Search for the cell housing the specified text and yield its [x, y] center coordinate. 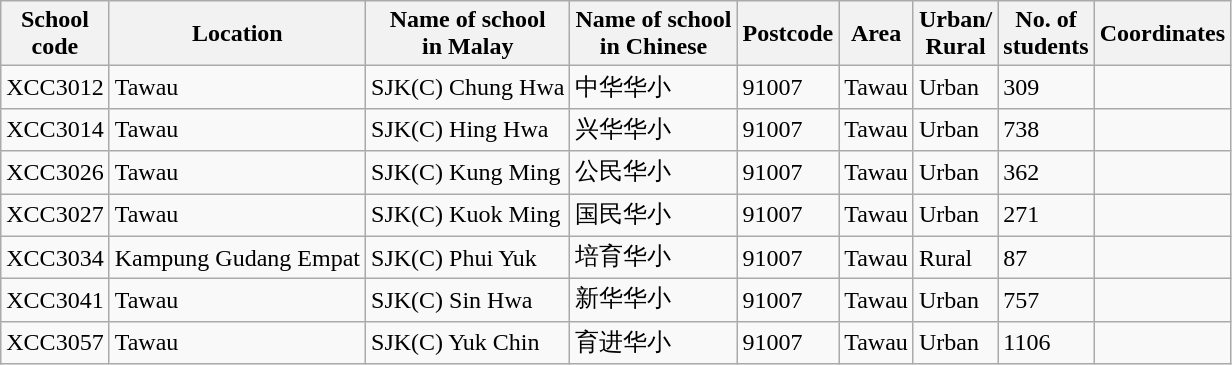
Kampung Gudang Empat [237, 258]
SJK(C) Kung Ming [468, 172]
SJK(C) Chung Hwa [468, 88]
育进华小 [654, 342]
国民华小 [654, 216]
Schoolcode [55, 34]
SJK(C) Kuok Ming [468, 216]
XCC3012 [55, 88]
Location [237, 34]
757 [1046, 300]
271 [1046, 216]
XCC3057 [55, 342]
新华华小 [654, 300]
培育华小 [654, 258]
738 [1046, 130]
Name of schoolin Malay [468, 34]
XCC3026 [55, 172]
Rural [955, 258]
Name of schoolin Chinese [654, 34]
中华华小 [654, 88]
1106 [1046, 342]
XCC3027 [55, 216]
XCC3034 [55, 258]
公民华小 [654, 172]
XCC3014 [55, 130]
SJK(C) Sin Hwa [468, 300]
362 [1046, 172]
Area [876, 34]
87 [1046, 258]
Postcode [788, 34]
SJK(C) Phui Yuk [468, 258]
SJK(C) Yuk Chin [468, 342]
Urban/Rural [955, 34]
兴华华小 [654, 130]
No. ofstudents [1046, 34]
Coordinates [1162, 34]
SJK(C) Hing Hwa [468, 130]
309 [1046, 88]
XCC3041 [55, 300]
